Return [x, y] of the center of cell containing provided text 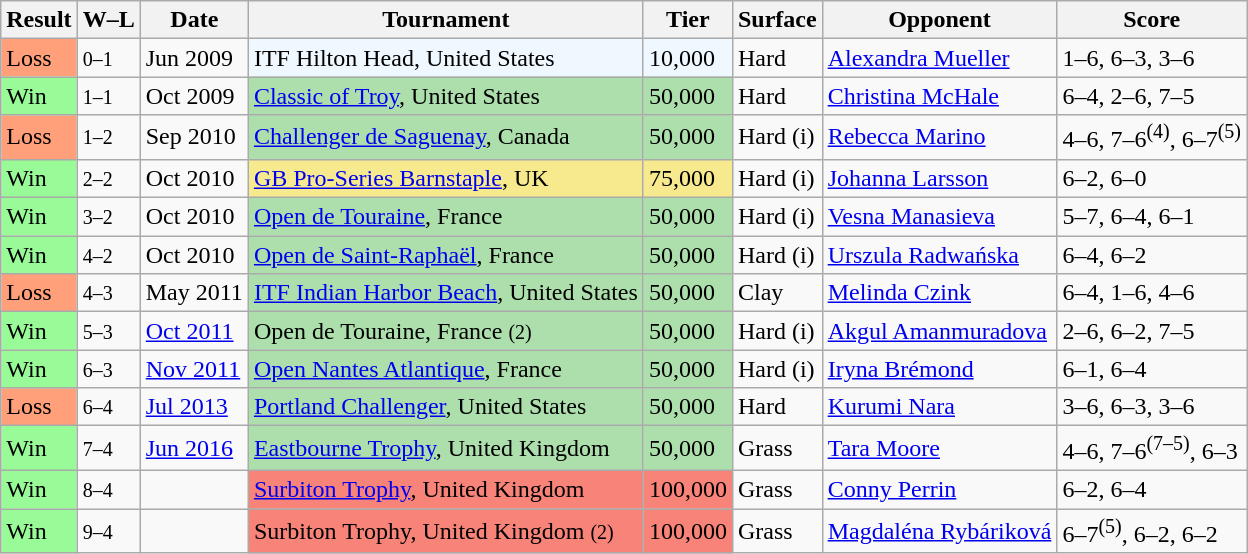
6–7(5), 6–2, 6–2 [1152, 532]
8–4 [108, 489]
75,000 [688, 178]
6–4, 2–6, 7–5 [1152, 96]
Open de Touraine, France [446, 217]
Surbiton Trophy, United Kingdom (2) [446, 532]
Akgul Amanmuradova [940, 331]
May 2011 [194, 293]
6–4, 6–2 [1152, 255]
ITF Hilton Head, United States [446, 58]
9–4 [108, 532]
Nov 2011 [194, 369]
6–4, 1–6, 4–6 [1152, 293]
Jun 2016 [194, 448]
0–1 [108, 58]
Christina McHale [940, 96]
6–3 [108, 369]
Johanna Larsson [940, 178]
Conny Perrin [940, 489]
1–2 [108, 138]
5–7, 6–4, 6–1 [1152, 217]
5–3 [108, 331]
2–2 [108, 178]
Tier [688, 20]
Jun 2009 [194, 58]
Portland Challenger, United States [446, 407]
Result [39, 20]
6–2, 6–4 [1152, 489]
1–6, 6–3, 3–6 [1152, 58]
Open de Touraine, France (2) [446, 331]
Challenger de Saguenay, Canada [446, 138]
2–6, 6–2, 7–5 [1152, 331]
3–2 [108, 217]
Oct 2011 [194, 331]
6–2, 6–0 [1152, 178]
W–L [108, 20]
4–2 [108, 255]
Surface [777, 20]
Score [1152, 20]
Clay [777, 293]
ITF Indian Harbor Beach, United States [446, 293]
6–1, 6–4 [1152, 369]
Sep 2010 [194, 138]
10,000 [688, 58]
Rebecca Marino [940, 138]
Classic of Troy, United States [446, 96]
Open de Saint-Raphaël, France [446, 255]
Date [194, 20]
Oct 2009 [194, 96]
Iryna Brémond [940, 369]
Kurumi Nara [940, 407]
6–4 [108, 407]
Melinda Czink [940, 293]
4–6, 7–6(7–5), 6–3 [1152, 448]
4–3 [108, 293]
4–6, 7–6(4), 6–7(5) [1152, 138]
Alexandra Mueller [940, 58]
Jul 2013 [194, 407]
Tournament [446, 20]
Eastbourne Trophy, United Kingdom [446, 448]
Magdaléna Rybáriková [940, 532]
Urszula Radwańska [940, 255]
GB Pro-Series Barnstaple, UK [446, 178]
3–6, 6–3, 3–6 [1152, 407]
Opponent [940, 20]
Tara Moore [940, 448]
7–4 [108, 448]
Surbiton Trophy, United Kingdom [446, 489]
Open Nantes Atlantique, France [446, 369]
1–1 [108, 96]
Vesna Manasieva [940, 217]
